Identify which cell holds the provided text, then report its [X, Y] central coordinate. 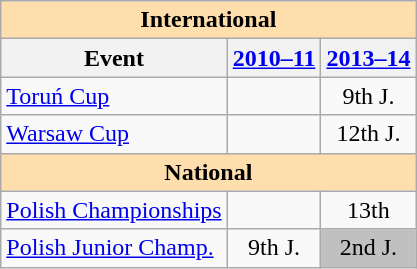
Toruń Cup [114, 96]
13th [368, 210]
Polish Junior Champ. [114, 248]
2010–11 [274, 58]
Warsaw Cup [114, 134]
2nd J. [368, 248]
Event [114, 58]
2013–14 [368, 58]
Polish Championships [114, 210]
12th J. [368, 134]
International [208, 20]
National [208, 172]
